Locate the cell with the specified text and output its (X, Y) center coordinate. 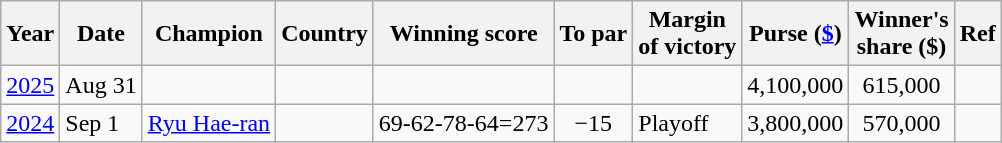
Country (325, 34)
Winner'sshare ($) (902, 34)
To par (594, 34)
Date (101, 34)
Marginof victory (688, 34)
3,800,000 (796, 123)
Playoff (688, 123)
570,000 (902, 123)
4,100,000 (796, 85)
615,000 (902, 85)
Winning score (464, 34)
Year (30, 34)
Champion (208, 34)
Purse ($) (796, 34)
−15 (594, 123)
Aug 31 (101, 85)
2024 (30, 123)
Ref (978, 34)
Ryu Hae-ran (208, 123)
Sep 1 (101, 123)
69-62-78-64=273 (464, 123)
2025 (30, 85)
